From the cell containing the given text, extract its center point as [x, y] coordinate. 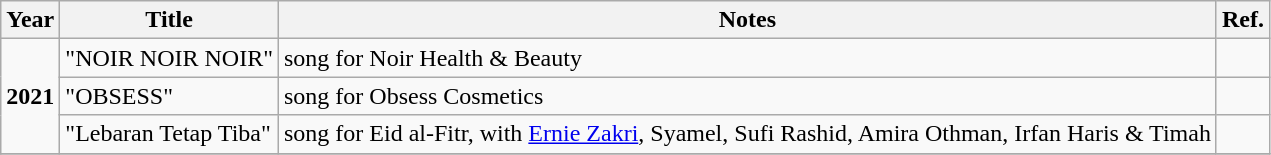
Title [170, 20]
Year [30, 20]
song for Obsess Cosmetics [747, 96]
2021 [30, 96]
Ref. [1242, 20]
song for Noir Health & Beauty [747, 58]
"OBSESS" [170, 96]
song for Eid al-Fitr, with Ernie Zakri, Syamel, Sufi Rashid, Amira Othman, Irfan Haris & Timah [747, 134]
"Lebaran Tetap Tiba" [170, 134]
"NOIR NOIR NOIR" [170, 58]
Notes [747, 20]
